Identify which cell holds the provided text, then report its [x, y] central coordinate. 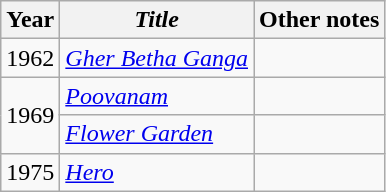
Other notes [320, 20]
1975 [30, 172]
Flower Garden [157, 134]
1962 [30, 58]
Year [30, 20]
Hero [157, 172]
1969 [30, 115]
Gher Betha Ganga [157, 58]
Title [157, 20]
Poovanam [157, 96]
